For the text-containing cell, return its midpoint in [X, Y] coordinate format. 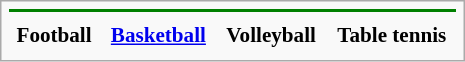
Football [54, 35]
Volleyball [272, 35]
Basketball [158, 35]
Table tennis [392, 35]
